Pinpoint the cell where the given text exists, returning its [x, y] midpoint coordinate. 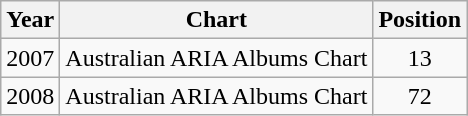
13 [420, 58]
72 [420, 96]
Chart [216, 20]
2007 [30, 58]
Year [30, 20]
Position [420, 20]
2008 [30, 96]
